Locate the cell with the specified text and output its [X, Y] center coordinate. 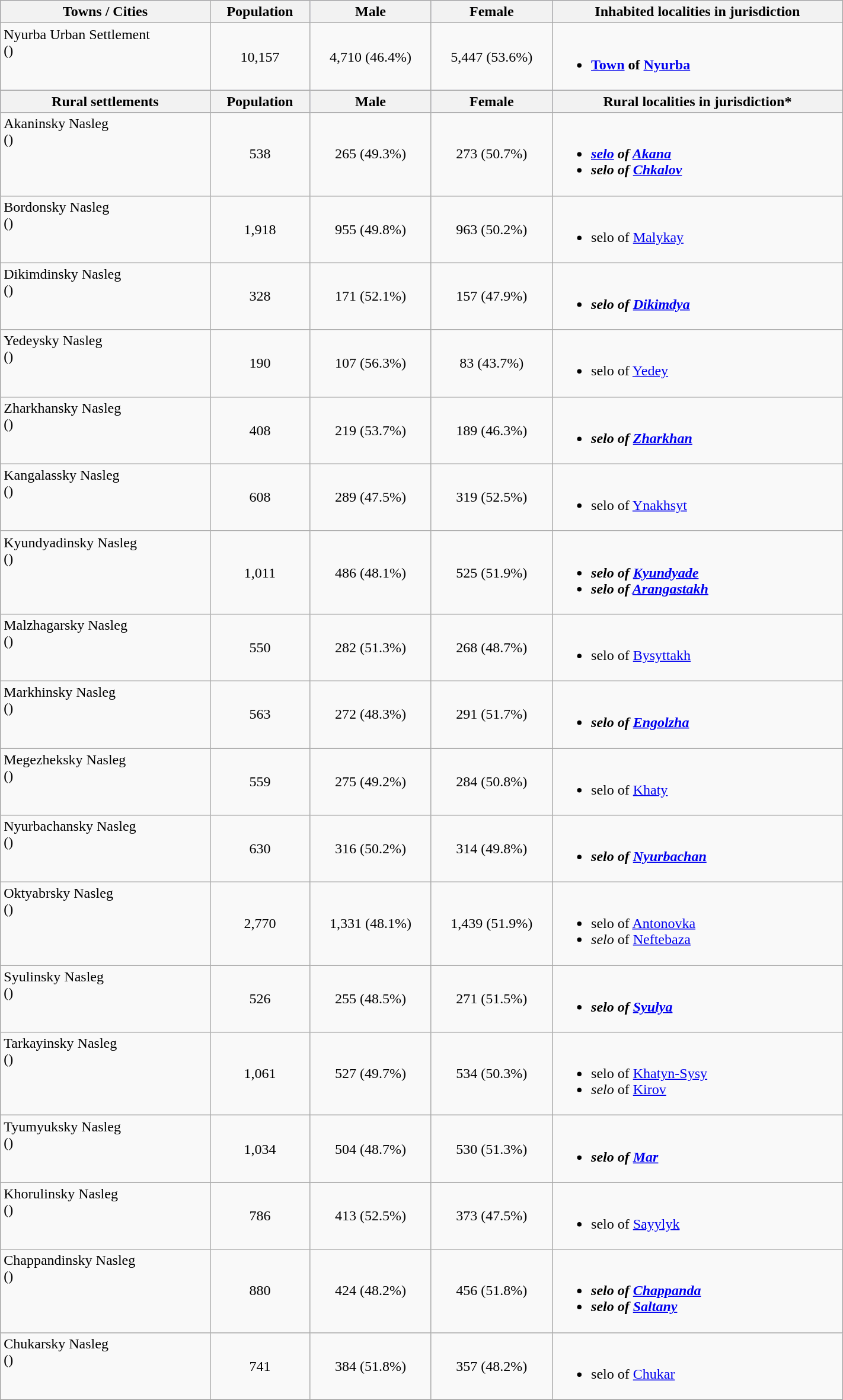
190 [260, 363]
Chappandinsky Nasleg() [106, 1291]
selo of Bysyttakh [698, 648]
550 [260, 648]
559 [260, 782]
10,157 [260, 57]
107 (56.3%) [371, 363]
955 (49.8%) [371, 229]
Town of Nyurba [698, 57]
Tyumyuksky Nasleg() [106, 1149]
357 (48.2%) [491, 1366]
Nyurba Urban Settlement() [106, 57]
504 (48.7%) [371, 1149]
319 (52.5%) [491, 497]
289 (47.5%) [371, 497]
284 (50.8%) [491, 782]
527 (49.7%) [371, 1074]
selo of Kyundyadeselo of Arangastakh [698, 572]
Kangalassky Nasleg() [106, 497]
1,331 (48.1%) [371, 924]
selo of Chukar [698, 1366]
456 (51.8%) [491, 1291]
255 (48.5%) [371, 999]
selo of Chappandaselo of Saltany [698, 1291]
selo of Dikimdya [698, 296]
4,710 (46.4%) [371, 57]
Zharkhansky Nasleg() [106, 430]
291 (51.7%) [491, 714]
157 (47.9%) [491, 296]
selo of Malykay [698, 229]
Rural settlements [106, 101]
534 (50.3%) [491, 1074]
525 (51.9%) [491, 572]
selo of Mar [698, 1149]
Kyundyadinsky Nasleg() [106, 572]
413 (52.5%) [371, 1216]
selo of Nyurbachan [698, 849]
83 (43.7%) [491, 363]
1,439 (51.9%) [491, 924]
272 (48.3%) [371, 714]
530 (51.3%) [491, 1149]
selo of Khatyn-Sysyselo of Kirov [698, 1074]
Towns / Cities [106, 12]
384 (51.8%) [371, 1366]
2,770 [260, 924]
selo of Khaty [698, 782]
608 [260, 497]
selo of Yedey [698, 363]
273 (50.7%) [491, 154]
Akaninsky Nasleg() [106, 154]
1,034 [260, 1149]
5,447 (53.6%) [491, 57]
741 [260, 1366]
538 [260, 154]
268 (48.7%) [491, 648]
563 [260, 714]
171 (52.1%) [371, 296]
275 (49.2%) [371, 782]
Inhabited localities in jurisdiction [698, 12]
selo of Engolzha [698, 714]
Yedeysky Nasleg() [106, 363]
314 (49.8%) [491, 849]
328 [260, 296]
880 [260, 1291]
265 (49.3%) [371, 154]
Chukarsky Nasleg() [106, 1366]
selo of Akanaselo of Chkalov [698, 154]
424 (48.2%) [371, 1291]
526 [260, 999]
282 (51.3%) [371, 648]
Megezheksky Nasleg() [106, 782]
Rural localities in jurisdiction* [698, 101]
selo of Syulya [698, 999]
Bordonsky Nasleg() [106, 229]
963 (50.2%) [491, 229]
selo of Zharkhan [698, 430]
Khorulinsky Nasleg() [106, 1216]
Tarkayinsky Nasleg() [106, 1074]
Malzhagarsky Nasleg() [106, 648]
Syulinsky Nasleg() [106, 999]
selo of Antonovkaselo of Neftebaza [698, 924]
408 [260, 430]
Oktyabrsky Nasleg() [106, 924]
316 (50.2%) [371, 849]
selo of Ynakhsyt [698, 497]
486 (48.1%) [371, 572]
selo of Sayylyk [698, 1216]
189 (46.3%) [491, 430]
Nyurbachansky Nasleg() [106, 849]
373 (47.5%) [491, 1216]
Dikimdinsky Nasleg() [106, 296]
1,011 [260, 572]
786 [260, 1216]
219 (53.7%) [371, 430]
Markhinsky Nasleg() [106, 714]
1,918 [260, 229]
630 [260, 849]
271 (51.5%) [491, 999]
1,061 [260, 1074]
